Find where the given text appears and provide that cell's center as [X, Y] coordinate. 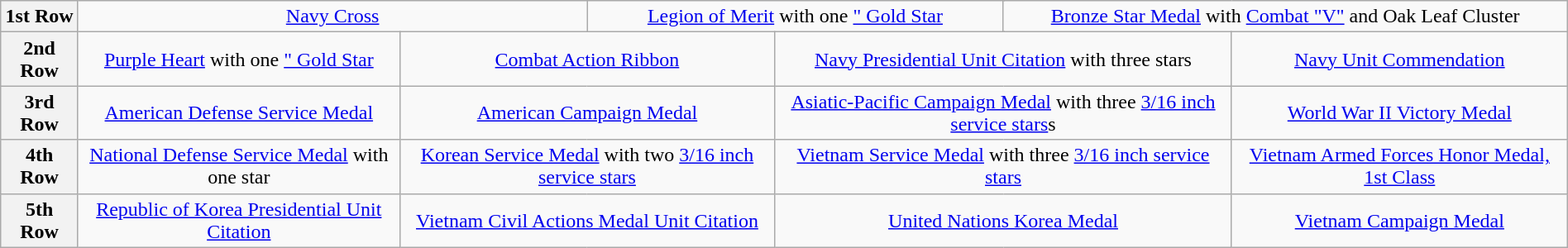
Purple Heart with one " Gold Star [238, 60]
American Campaign Medal [587, 112]
4th Row [40, 167]
Vietnam Service Medal with three 3/16 inch service stars [1004, 167]
Republic of Korea Presidential Unit Citation [238, 220]
Korean Service Medal with two 3/16 inch service stars [587, 167]
United Nations Korea Medal [1004, 220]
Navy Cross [332, 17]
Asiatic-Pacific Campaign Medal with three 3/16 inch service starss [1004, 112]
American Defense Service Medal [238, 112]
Legion of Merit with one " Gold Star [796, 17]
Vietnam Campaign Medal [1399, 220]
3rd Row [40, 112]
5th Row [40, 220]
1st Row [40, 17]
Bronze Star Medal with Combat "V" and Oak Leaf Cluster [1285, 17]
Vietnam Civil Actions Medal Unit Citation [587, 220]
2nd Row [40, 60]
Navy Unit Commendation [1399, 60]
World War II Victory Medal [1399, 112]
Vietnam Armed Forces Honor Medal, 1st Class [1399, 167]
National Defense Service Medal with one star [238, 167]
Navy Presidential Unit Citation with three stars [1004, 60]
Combat Action Ribbon [587, 60]
